Scan for the cell matching the given text and deliver its (x, y) coordinate at center. 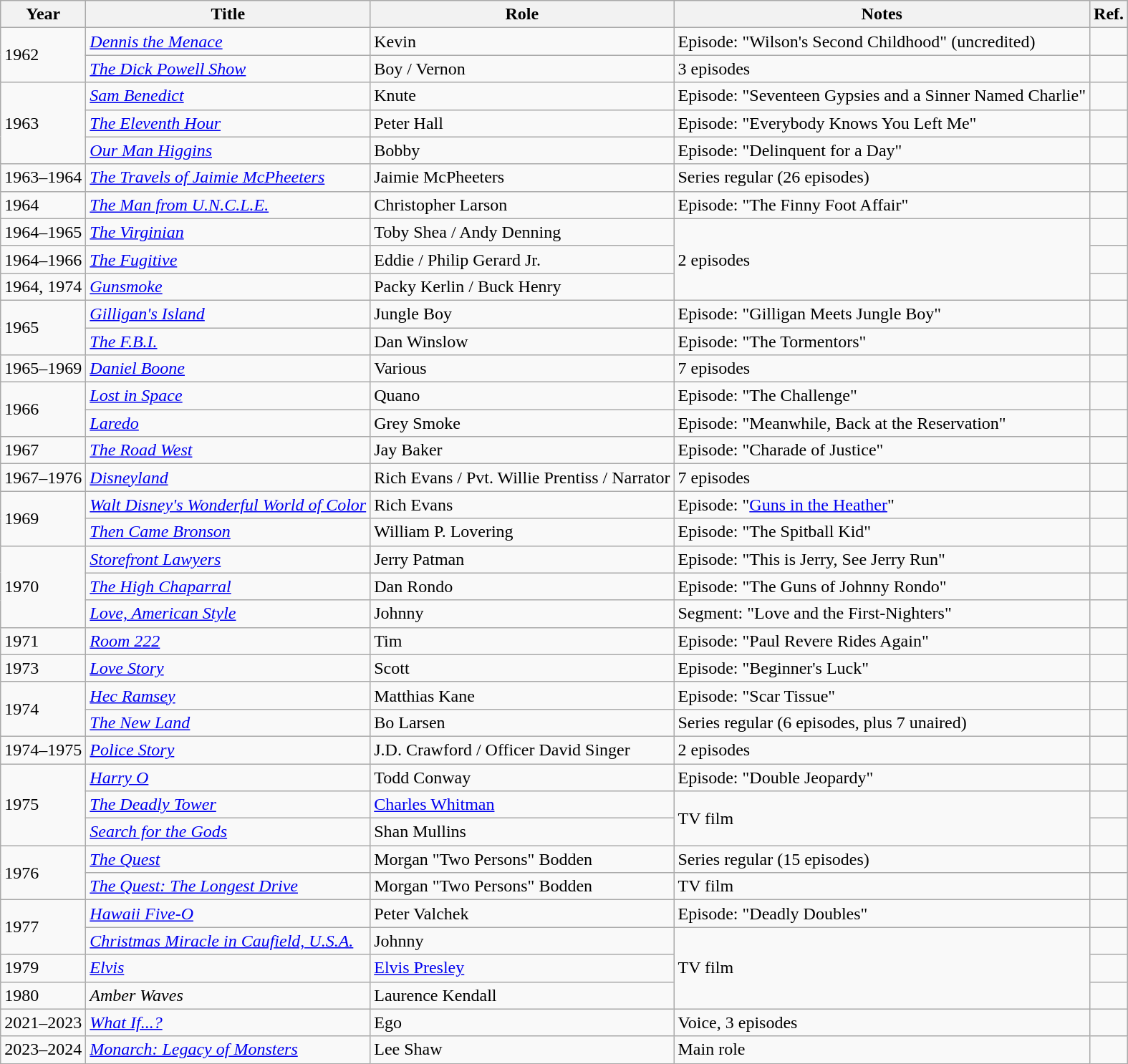
1979 (43, 968)
Jungle Boy (522, 314)
Episode: "Paul Revere Rides Again" (882, 641)
Love, American Style (228, 614)
Series regular (26 episodes) (882, 178)
Our Man Higgins (228, 150)
1963–1964 (43, 178)
1969 (43, 518)
The Quest (228, 859)
Segment: "Love and the First-Nighters" (882, 614)
1967 (43, 450)
Search for the Gods (228, 832)
Walt Disney's Wonderful World of Color (228, 505)
Laredo (228, 423)
Various (522, 369)
Shan Mullins (522, 832)
Episode: "Beginner's Luck" (882, 668)
Lost in Space (228, 396)
1967–1976 (43, 478)
1977 (43, 927)
Episode: "Deadly Doubles" (882, 914)
Episode: "Charade of Justice" (882, 450)
Kevin (522, 42)
The Eleventh Hour (228, 123)
Knute (522, 96)
Episode: "Scar Tissue" (882, 695)
Hec Ramsey (228, 695)
1970 (43, 586)
Grey Smoke (522, 423)
What If...? (228, 1022)
Episode: "Seventeen Gypsies and a Sinner Named Charlie" (882, 96)
Role (522, 14)
1965–1969 (43, 369)
Episode: "Wilson's Second Childhood" (uncredited) (882, 42)
Jaimie McPheeters (522, 178)
The F.B.I. (228, 342)
Episode: "The Challenge" (882, 396)
1980 (43, 995)
1966 (43, 410)
Episode: "Double Jeopardy" (882, 777)
Scott (522, 668)
Ego (522, 1022)
Boy / Vernon (522, 69)
Ref. (1109, 14)
Jerry Patman (522, 559)
Episode: "The Finny Foot Affair" (882, 205)
Episode: "Guns in the Heather" (882, 505)
Notes (882, 14)
Lee Shaw (522, 1050)
Laurence Kendall (522, 995)
Series regular (15 episodes) (882, 859)
1963 (43, 123)
J.D. Crawford / Officer David Singer (522, 750)
Series regular (6 episodes, plus 7 unaired) (882, 722)
Matthias Kane (522, 695)
1974 (43, 709)
Room 222 (228, 641)
Love Story (228, 668)
Elvis Presley (522, 968)
Episode: "The Tormentors" (882, 342)
Episode: "The Guns of Johnny Rondo" (882, 586)
Title (228, 14)
Hawaii Five-O (228, 914)
1964 (43, 205)
Tim (522, 641)
The High Chaparral (228, 586)
Quano (522, 396)
Monarch: Legacy of Monsters (228, 1050)
1975 (43, 804)
Harry O (228, 777)
Rich Evans / Pvt. Willie Prentiss / Narrator (522, 478)
1964–1965 (43, 232)
The Road West (228, 450)
Episode: "Delinquent for a Day" (882, 150)
Gunsmoke (228, 286)
1962 (43, 55)
Charles Whitman (522, 805)
1965 (43, 327)
Peter Valchek (522, 914)
The Deadly Tower (228, 805)
Episode: "Meanwhile, Back at the Reservation" (882, 423)
The Quest: The Longest Drive (228, 886)
1971 (43, 641)
Dan Winslow (522, 342)
The Dick Powell Show (228, 69)
Peter Hall (522, 123)
The New Land (228, 722)
Storefront Lawyers (228, 559)
Rich Evans (522, 505)
Christmas Miracle in Caufield, U.S.A. (228, 941)
Packy Kerlin / Buck Henry (522, 286)
Christopher Larson (522, 205)
Todd Conway (522, 777)
Episode: "The Spitball Kid" (882, 532)
Episode: "Everybody Knows You Left Me" (882, 123)
Amber Waves (228, 995)
2021–2023 (43, 1022)
Dan Rondo (522, 586)
1974–1975 (43, 750)
2023–2024 (43, 1050)
1964–1966 (43, 259)
1964, 1974 (43, 286)
Episode: "This is Jerry, See Jerry Run" (882, 559)
Disneyland (228, 478)
Episode: "Gilligan Meets Jungle Boy" (882, 314)
Toby Shea / Andy Denning (522, 232)
The Virginian (228, 232)
The Travels of Jaimie McPheeters (228, 178)
Voice, 3 episodes (882, 1022)
William P. Lovering (522, 532)
The Fugitive (228, 259)
1973 (43, 668)
The Man from U.N.C.L.E. (228, 205)
1976 (43, 873)
Gilligan's Island (228, 314)
Then Came Bronson (228, 532)
Bobby (522, 150)
3 episodes (882, 69)
Year (43, 14)
Sam Benedict (228, 96)
Jay Baker (522, 450)
Elvis (228, 968)
Eddie / Philip Gerard Jr. (522, 259)
Bo Larsen (522, 722)
Main role (882, 1050)
Police Story (228, 750)
Daniel Boone (228, 369)
Dennis the Menace (228, 42)
